Identify which cell holds the provided text, then report its (x, y) central coordinate. 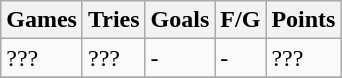
Goals (180, 20)
Games (42, 20)
Tries (114, 20)
F/G (240, 20)
Points (304, 20)
